Output the (X, Y) coordinate of the center of the cell containing the given text.  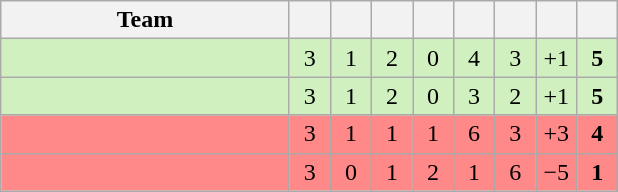
+3 (556, 134)
Team (146, 20)
−5 (556, 172)
